Pinpoint the cell where the given text exists, returning its (x, y) midpoint coordinate. 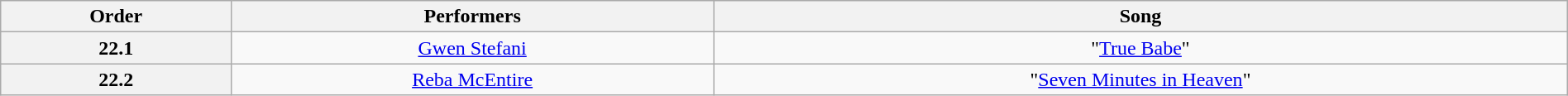
Order (116, 17)
Performers (473, 17)
Gwen Stefani (473, 48)
"True Babe" (1141, 48)
"Seven Minutes in Heaven" (1141, 79)
22.1 (116, 48)
Song (1141, 17)
Reba McEntire (473, 79)
22.2 (116, 79)
